Scan for the cell matching the given text and deliver its [X, Y] coordinate at center. 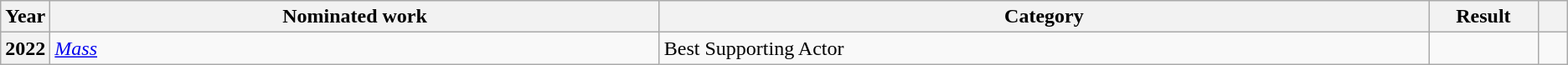
Nominated work [355, 17]
Best Supporting Actor [1044, 48]
Year [25, 17]
2022 [25, 48]
Result [1484, 17]
Mass [355, 48]
Category [1044, 17]
